Return [X, Y] of the center of cell containing provided text 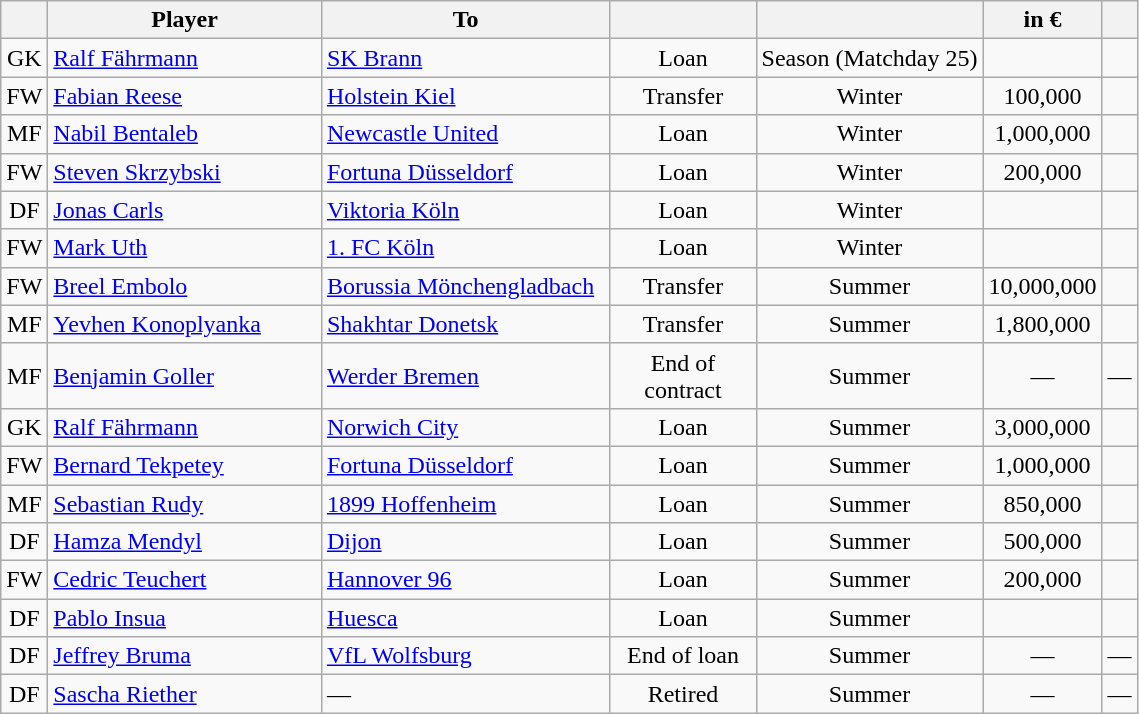
Hamza Mendyl [185, 542]
End of loan [683, 656]
Cedric Teuchert [185, 580]
Sebastian Rudy [185, 503]
Dijon [466, 542]
Retired [683, 694]
1,800,000 [1042, 324]
10,000,000 [1042, 286]
1899 Hoffenheim [466, 503]
SK Brann [466, 58]
Shakhtar Donetsk [466, 324]
in € [1042, 20]
Player [185, 20]
Bernard Tekpetey [185, 465]
Jeffrey Bruma [185, 656]
Pablo Insua [185, 618]
Hannover 96 [466, 580]
Benjamin Goller [185, 376]
Breel Embolo [185, 286]
Holstein Kiel [466, 96]
Nabil Bentaleb [185, 134]
Borussia Mönchengladbach [466, 286]
1. FC Köln [466, 248]
Yevhen Konoplyanka [185, 324]
Steven Skrzybski [185, 172]
850,000 [1042, 503]
Sascha Riether [185, 694]
Huesca [466, 618]
To [466, 20]
500,000 [1042, 542]
Norwich City [466, 427]
Jonas Carls [185, 210]
Fabian Reese [185, 96]
Viktoria Köln [466, 210]
Mark Uth [185, 248]
Season (Matchday 25) [870, 58]
VfL Wolfsburg [466, 656]
End of contract [683, 376]
Newcastle United [466, 134]
Werder Bremen [466, 376]
3,000,000 [1042, 427]
100,000 [1042, 96]
